From the cell containing the given text, extract its center point as [x, y] coordinate. 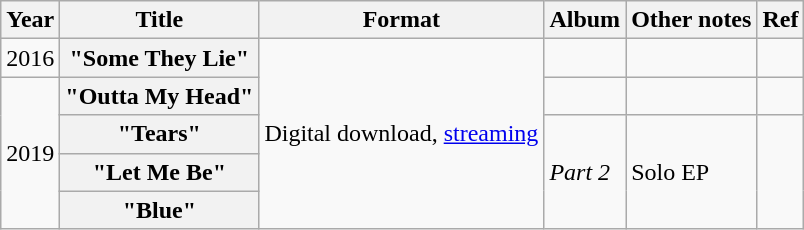
Title [160, 20]
2019 [30, 153]
Ref [780, 20]
Album [585, 20]
"Tears" [160, 134]
"Outta My Head" [160, 96]
Digital download, streaming [402, 134]
"Let Me Be" [160, 172]
"Blue" [160, 210]
Format [402, 20]
"Some They Lie" [160, 58]
Part 2 [585, 172]
Solo EP [692, 172]
Year [30, 20]
Other notes [692, 20]
2016 [30, 58]
